Capture the cell that displays the provided text and extract its [X, Y] central coordinate. 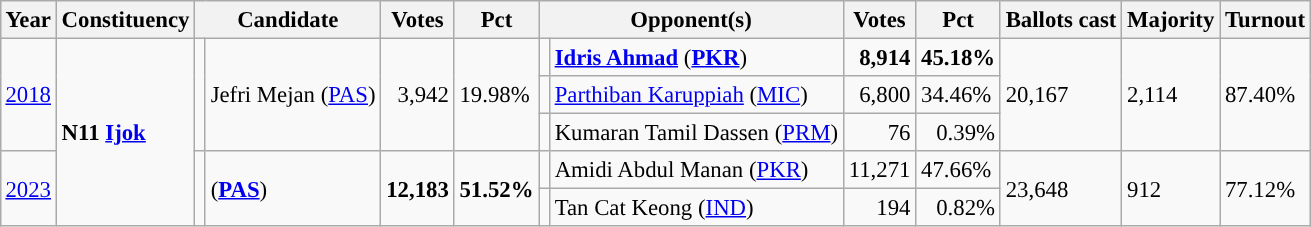
20,167 [1060, 94]
Opponent(s) [692, 20]
Kumaran Tamil Dassen (PRM) [696, 133]
23,648 [1060, 188]
2,114 [1171, 94]
19.98% [496, 94]
N11 Ijok [125, 132]
6,800 [879, 95]
11,271 [879, 170]
3,942 [418, 94]
12,183 [418, 188]
912 [1171, 188]
Parthiban Karuppiah (MIC) [696, 95]
Turnout [1266, 20]
Idris Ahmad (PKR) [696, 57]
2023 [28, 188]
Constituency [125, 20]
77.12% [1266, 188]
45.18% [958, 57]
8,914 [879, 57]
34.46% [958, 95]
Jefri Mejan (PAS) [293, 94]
87.40% [1266, 94]
194 [879, 208]
47.66% [958, 170]
Majority [1171, 20]
0.39% [958, 133]
Tan Cat Keong (IND) [696, 208]
Amidi Abdul Manan (PKR) [696, 170]
51.52% [496, 188]
Ballots cast [1060, 20]
2018 [28, 94]
(PAS) [293, 188]
0.82% [958, 208]
76 [879, 133]
Candidate [288, 20]
Year [28, 20]
